Locate the cell with the specified text and output its [x, y] center coordinate. 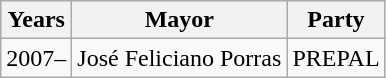
Years [36, 20]
Mayor [180, 20]
2007– [36, 58]
PREPAL [336, 58]
José Feliciano Porras [180, 58]
Party [336, 20]
